From the cell containing the given text, extract its center point as (X, Y) coordinate. 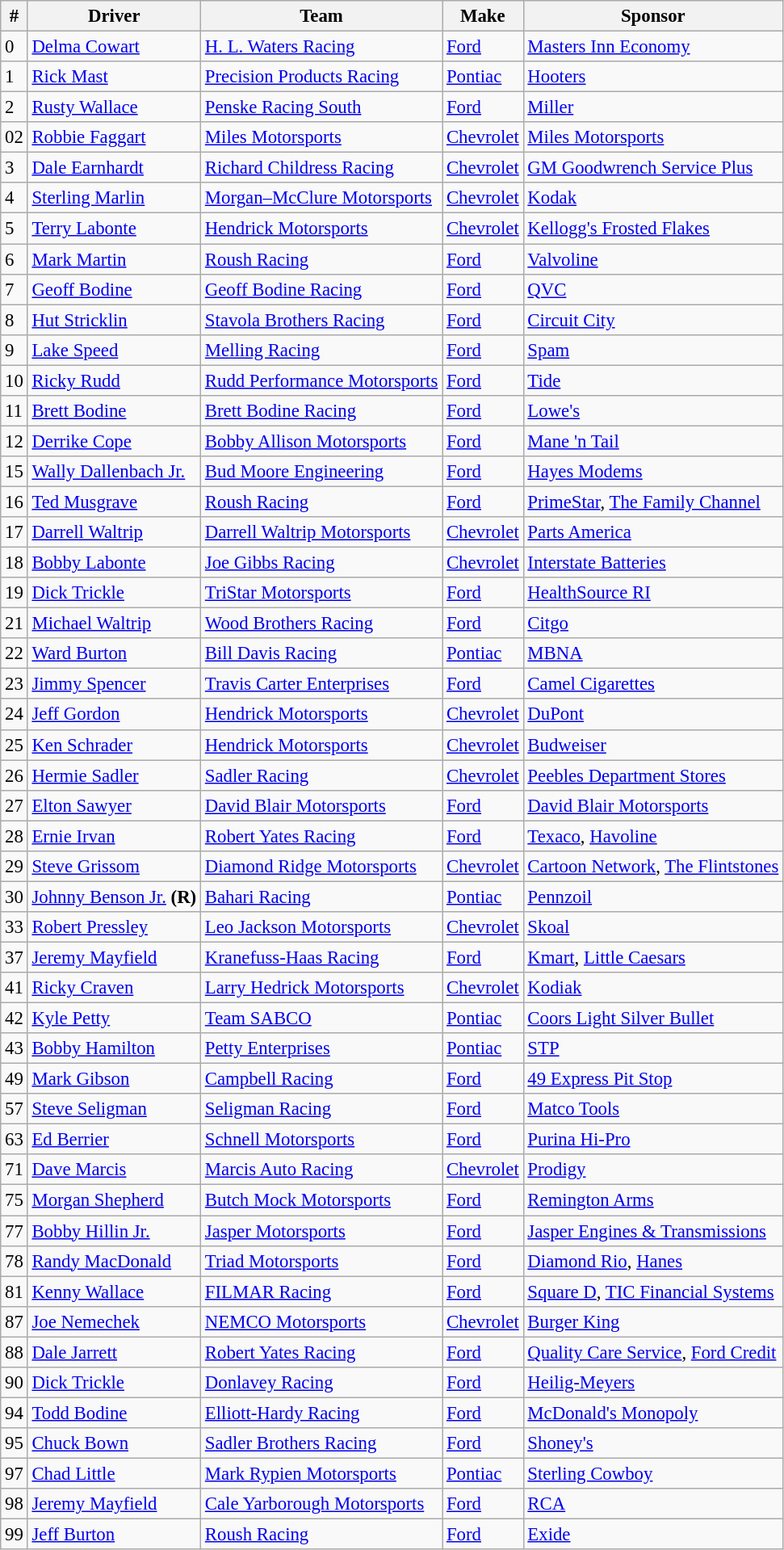
18 (15, 563)
Melling Racing (321, 350)
Geoff Bodine (114, 289)
Hayes Modems (653, 472)
25 (15, 745)
17 (15, 532)
Sterling Marlin (114, 198)
Tide (653, 380)
Ed Berrier (114, 1140)
Jasper Engines & Transmissions (653, 1231)
Precision Products Racing (321, 77)
Terry Labonte (114, 229)
Chuck Bown (114, 1443)
2 (15, 107)
Penske Racing South (321, 107)
Matco Tools (653, 1109)
NEMCO Motorsports (321, 1321)
Ricky Craven (114, 988)
33 (15, 927)
Butch Mock Motorsports (321, 1200)
Mark Martin (114, 259)
Citgo (653, 624)
Robert Pressley (114, 927)
Travis Carter Enterprises (321, 684)
24 (15, 715)
Bud Moore Engineering (321, 472)
Prodigy (653, 1170)
94 (15, 1413)
26 (15, 775)
63 (15, 1140)
23 (15, 684)
Johnny Benson Jr. (R) (114, 897)
Petty Enterprises (321, 1048)
Ricky Rudd (114, 380)
Kellogg's Frosted Flakes (653, 229)
90 (15, 1383)
Derrike Cope (114, 441)
Budweiser (653, 745)
11 (15, 411)
Kranefuss-Haas Racing (321, 957)
02 (15, 137)
Brett Bodine (114, 411)
Stavola Brothers Racing (321, 320)
Delma Cowart (114, 47)
Bobby Hillin Jr. (114, 1231)
Bahari Racing (321, 897)
Ward Burton (114, 653)
Diamond Ridge Motorsports (321, 867)
Mark Rypien Motorsports (321, 1473)
Sterling Cowboy (653, 1473)
81 (15, 1292)
Quality Care Service, Ford Credit (653, 1352)
Ted Musgrave (114, 502)
Michael Waltrip (114, 624)
16 (15, 502)
Kyle Petty (114, 1019)
12 (15, 441)
QVC (653, 289)
97 (15, 1473)
Dale Earnhardt (114, 168)
Kodak (653, 198)
Hooters (653, 77)
Steve Grissom (114, 867)
Pennzoil (653, 897)
Valvoline (653, 259)
Elton Sawyer (114, 805)
Cartoon Network, The Flintstones (653, 867)
Elliott-Hardy Racing (321, 1413)
Rudd Performance Motorsports (321, 380)
Steve Seligman (114, 1109)
6 (15, 259)
10 (15, 380)
Team (321, 16)
21 (15, 624)
Campbell Racing (321, 1079)
# (15, 16)
Jimmy Spencer (114, 684)
Square D, TIC Financial Systems (653, 1292)
29 (15, 867)
Team SABCO (321, 1019)
3 (15, 168)
98 (15, 1504)
Make (483, 16)
27 (15, 805)
Bobby Allison Motorsports (321, 441)
Lake Speed (114, 350)
TriStar Motorsports (321, 593)
Dave Marcis (114, 1170)
Darrell Waltrip Motorsports (321, 532)
Remington Arms (653, 1200)
Sadler Racing (321, 775)
Rick Mast (114, 77)
Coors Light Silver Bullet (653, 1019)
Sponsor (653, 16)
Morgan Shepherd (114, 1200)
30 (15, 897)
Hermie Sadler (114, 775)
7 (15, 289)
1 (15, 77)
4 (15, 198)
PrimeStar, The Family Channel (653, 502)
Purina Hi-Pro (653, 1140)
Joe Gibbs Racing (321, 563)
15 (15, 472)
77 (15, 1231)
28 (15, 836)
DuPont (653, 715)
22 (15, 653)
HealthSource RI (653, 593)
Burger King (653, 1321)
9 (15, 350)
Dale Jarrett (114, 1352)
Bobby Hamilton (114, 1048)
87 (15, 1321)
Chad Little (114, 1473)
Skoal (653, 927)
RCA (653, 1504)
Jasper Motorsports (321, 1231)
Driver (114, 16)
Rusty Wallace (114, 107)
STP (653, 1048)
19 (15, 593)
Kodiak (653, 988)
Mane 'n Tail (653, 441)
Sadler Brothers Racing (321, 1443)
Lowe's (653, 411)
Ken Schrader (114, 745)
Texaco, Havoline (653, 836)
Brett Bodine Racing (321, 411)
Circuit City (653, 320)
5 (15, 229)
88 (15, 1352)
Robbie Faggart (114, 137)
Geoff Bodine Racing (321, 289)
49 (15, 1079)
Larry Hedrick Motorsports (321, 988)
Kenny Wallace (114, 1292)
Hut Stricklin (114, 320)
Mark Gibson (114, 1079)
75 (15, 1200)
Randy MacDonald (114, 1261)
H. L. Waters Racing (321, 47)
42 (15, 1019)
Darrell Waltrip (114, 532)
FILMAR Racing (321, 1292)
GM Goodwrench Service Plus (653, 168)
Todd Bodine (114, 1413)
Richard Childress Racing (321, 168)
71 (15, 1170)
Seligman Racing (321, 1109)
78 (15, 1261)
Leo Jackson Motorsports (321, 927)
Heilig-Meyers (653, 1383)
Diamond Rio, Hanes (653, 1261)
Schnell Motorsports (321, 1140)
Shoney's (653, 1443)
Interstate Batteries (653, 563)
Wally Dallenbach Jr. (114, 472)
Jeff Burton (114, 1535)
Donlavey Racing (321, 1383)
Ernie Irvan (114, 836)
Bobby Labonte (114, 563)
Camel Cigarettes (653, 684)
MBNA (653, 653)
0 (15, 47)
99 (15, 1535)
Marcis Auto Racing (321, 1170)
43 (15, 1048)
Masters Inn Economy (653, 47)
8 (15, 320)
Exide (653, 1535)
57 (15, 1109)
Parts America (653, 532)
95 (15, 1443)
Triad Motorsports (321, 1261)
Peebles Department Stores (653, 775)
Spam (653, 350)
McDonald's Monopoly (653, 1413)
49 Express Pit Stop (653, 1079)
Morgan–McClure Motorsports (321, 198)
41 (15, 988)
Cale Yarborough Motorsports (321, 1504)
37 (15, 957)
Wood Brothers Racing (321, 624)
Bill Davis Racing (321, 653)
Miller (653, 107)
Kmart, Little Caesars (653, 957)
Jeff Gordon (114, 715)
Joe Nemechek (114, 1321)
